Extract the [X, Y] coordinate from the center of the cell holding the provided text.  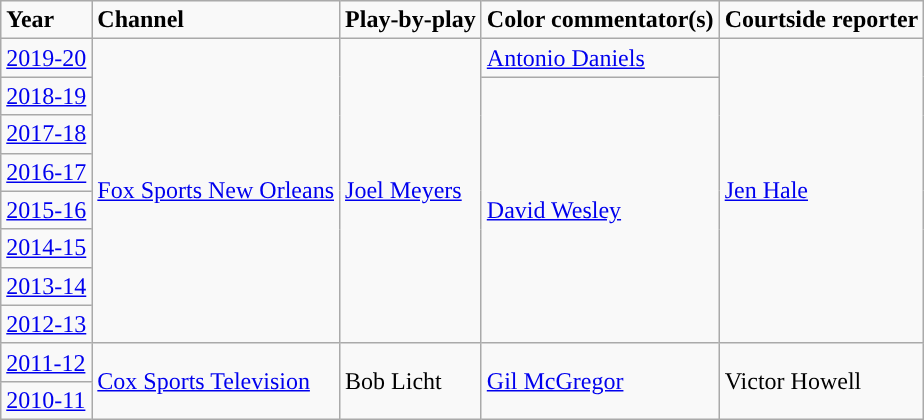
2019-20 [46, 58]
Victor Howell [822, 381]
Jen Hale [822, 191]
Channel [216, 20]
2010-11 [46, 400]
David Wesley [600, 210]
2013-14 [46, 286]
Year [46, 20]
Joel Meyers [411, 191]
Color commentator(s) [600, 20]
Antonio Daniels [600, 58]
Cox Sports Television [216, 381]
Gil McGregor [600, 381]
Courtside reporter [822, 20]
2017-18 [46, 134]
Bob Licht [411, 381]
2018-19 [46, 96]
2016-17 [46, 172]
2015-16 [46, 210]
Play-by-play [411, 20]
2012-13 [46, 324]
2014-15 [46, 248]
2011-12 [46, 362]
Fox Sports New Orleans [216, 191]
